Return the [x, y] coordinate for the center point of the cell that contains the specified text.  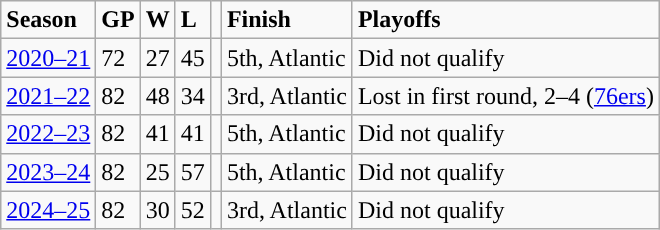
GP [118, 20]
48 [158, 96]
W [158, 20]
Finish [286, 20]
Lost in first round, 2–4 (76ers) [506, 96]
2024–25 [48, 210]
2020–21 [48, 58]
52 [192, 210]
45 [192, 58]
2023–24 [48, 172]
2022–23 [48, 134]
L [192, 20]
34 [192, 96]
Season [48, 20]
30 [158, 210]
Playoffs [506, 20]
2021–22 [48, 96]
25 [158, 172]
72 [118, 58]
57 [192, 172]
27 [158, 58]
